From the cell containing the given text, extract its center point as [X, Y] coordinate. 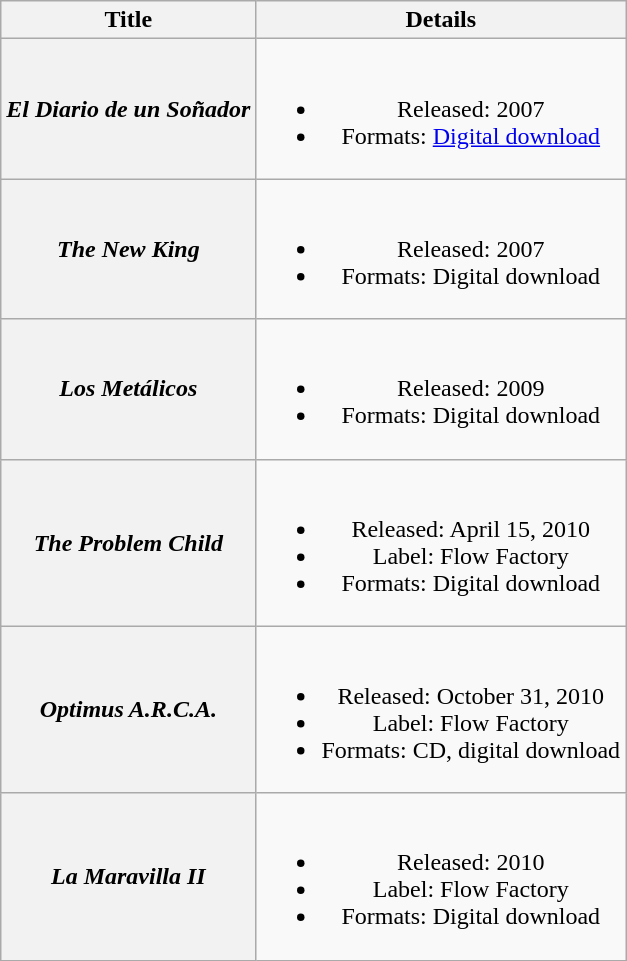
Released: April 15, 2010Label: Flow FactoryFormats: Digital download [441, 542]
La Maravilla II [128, 876]
Title [128, 20]
The New King [128, 249]
Released: 2010Label: Flow FactoryFormats: Digital download [441, 876]
Released: October 31, 2010Label: Flow FactoryFormats: CD, digital download [441, 710]
El Diario de un Soñador [128, 109]
Los Metálicos [128, 389]
Details [441, 20]
Released: 2009Formats: Digital download [441, 389]
Optimus A.R.C.A. [128, 710]
The Problem Child [128, 542]
